Determine the [X, Y] coordinate at the center of the cell enclosing the given text.  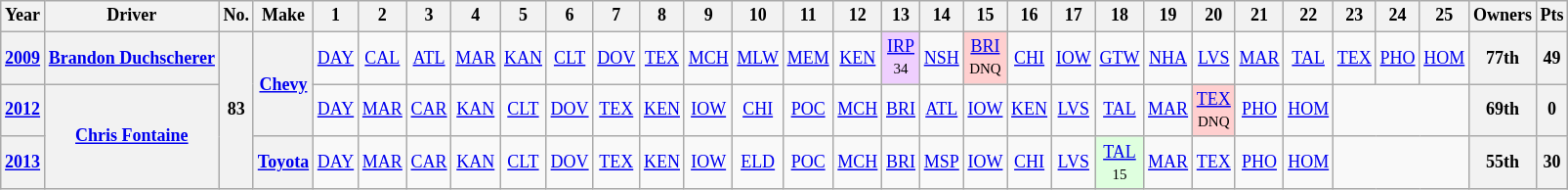
6 [570, 16]
IRP34 [901, 58]
8 [662, 16]
2009 [23, 58]
14 [942, 16]
Make [283, 16]
No. [236, 16]
3 [429, 16]
ELD [758, 163]
MLW [758, 58]
11 [808, 16]
21 [1259, 16]
25 [1444, 16]
Pts [1551, 16]
2 [383, 16]
Toyota [283, 163]
55th [1503, 163]
TAL15 [1120, 163]
49 [1551, 58]
83 [236, 110]
22 [1309, 16]
16 [1030, 16]
Chevy [283, 84]
NSH [942, 58]
7 [616, 16]
BRIDNQ [985, 58]
Year [23, 16]
15 [985, 16]
0 [1551, 111]
Owners [1503, 16]
9 [708, 16]
4 [476, 16]
2013 [23, 163]
MEM [808, 58]
17 [1073, 16]
69th [1503, 111]
19 [1168, 16]
10 [758, 16]
1 [335, 16]
GTW [1120, 58]
77th [1503, 58]
NHA [1168, 58]
Driver [131, 16]
13 [901, 16]
Chris Fontaine [131, 137]
24 [1397, 16]
18 [1120, 16]
23 [1355, 16]
20 [1213, 16]
MSP [942, 163]
2012 [23, 111]
30 [1551, 163]
CAL [383, 58]
TEXDNQ [1213, 111]
5 [524, 16]
Brandon Duchscherer [131, 58]
12 [858, 16]
